Provide the (x, y) coordinate of the cell's center where the given text is located.  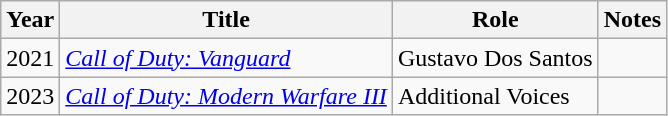
2023 (30, 96)
Call of Duty: Vanguard (226, 58)
2021 (30, 58)
Notes (632, 20)
Role (495, 20)
Year (30, 20)
Additional Voices (495, 96)
Title (226, 20)
Gustavo Dos Santos (495, 58)
Call of Duty: Modern Warfare III (226, 96)
